Output the (x, y) coordinate of the center of the cell containing the given text.  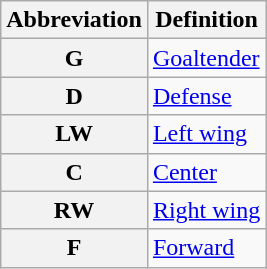
Right wing (206, 210)
C (74, 172)
Center (206, 172)
RW (74, 210)
F (74, 248)
Defense (206, 96)
Definition (206, 20)
LW (74, 134)
G (74, 58)
Forward (206, 248)
Abbreviation (74, 20)
Left wing (206, 134)
D (74, 96)
Goaltender (206, 58)
